Output the (x, y) coordinate of the center of the cell containing the given text.  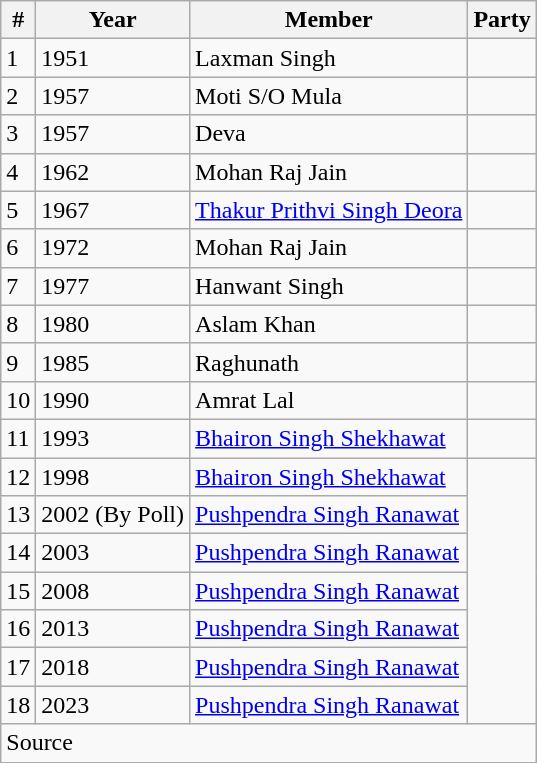
Party (502, 20)
1977 (113, 286)
2003 (113, 553)
2018 (113, 667)
9 (18, 362)
# (18, 20)
14 (18, 553)
12 (18, 477)
3 (18, 134)
1990 (113, 400)
18 (18, 705)
Laxman Singh (329, 58)
16 (18, 629)
2013 (113, 629)
1967 (113, 210)
8 (18, 324)
13 (18, 515)
4 (18, 172)
1972 (113, 248)
15 (18, 591)
2002 (By Poll) (113, 515)
Moti S/O Mula (329, 96)
1998 (113, 477)
6 (18, 248)
10 (18, 400)
Raghunath (329, 362)
1962 (113, 172)
Deva (329, 134)
11 (18, 438)
Hanwant Singh (329, 286)
Member (329, 20)
2 (18, 96)
1980 (113, 324)
1985 (113, 362)
7 (18, 286)
5 (18, 210)
Year (113, 20)
Aslam Khan (329, 324)
1993 (113, 438)
Source (269, 743)
17 (18, 667)
1 (18, 58)
2023 (113, 705)
1951 (113, 58)
Amrat Lal (329, 400)
2008 (113, 591)
Thakur Prithvi Singh Deora (329, 210)
